Output the (x, y) coordinate of the center of the cell containing the given text.  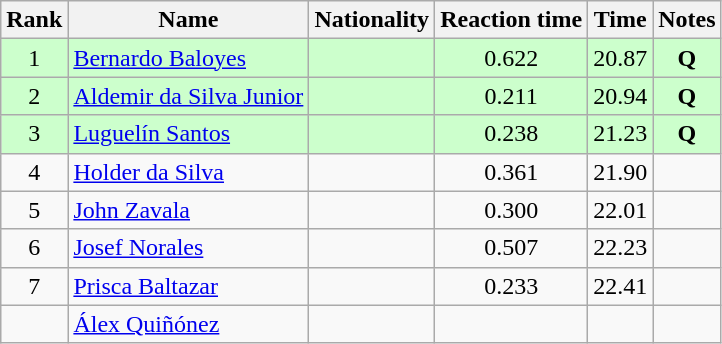
22.01 (620, 210)
Reaction time (512, 20)
0.507 (512, 248)
4 (34, 172)
2 (34, 96)
Notes (687, 20)
0.361 (512, 172)
7 (34, 286)
1 (34, 58)
0.238 (512, 134)
Time (620, 20)
Prisca Baltazar (188, 286)
6 (34, 248)
0.211 (512, 96)
Holder da Silva (188, 172)
Josef Norales (188, 248)
3 (34, 134)
John Zavala (188, 210)
Álex Quiñónez (188, 324)
0.622 (512, 58)
5 (34, 210)
Luguelín Santos (188, 134)
21.90 (620, 172)
22.23 (620, 248)
0.233 (512, 286)
20.87 (620, 58)
Name (188, 20)
21.23 (620, 134)
Rank (34, 20)
Bernardo Baloyes (188, 58)
Aldemir da Silva Junior (188, 96)
Nationality (372, 20)
22.41 (620, 286)
0.300 (512, 210)
20.94 (620, 96)
